For the text-containing cell, return its midpoint in (x, y) coordinate format. 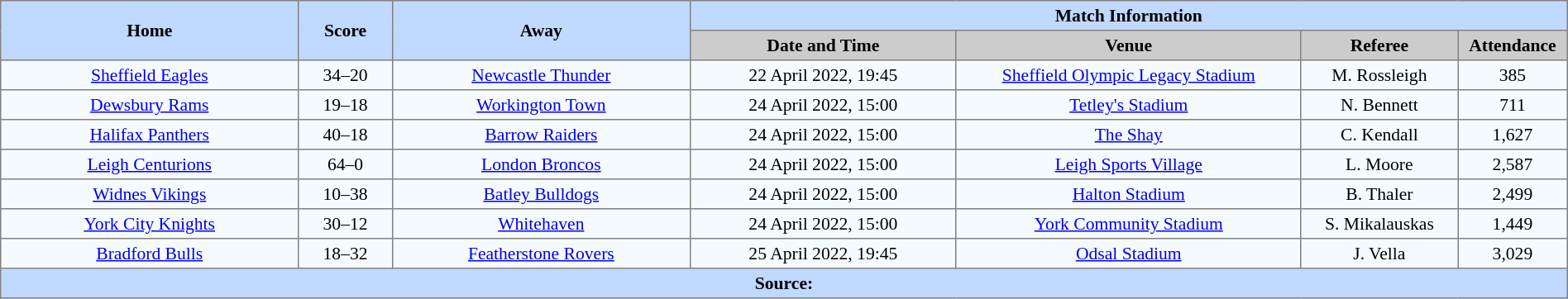
10–38 (346, 194)
Tetley's Stadium (1128, 105)
385 (1513, 75)
Source: (784, 283)
Attendance (1513, 45)
York City Knights (150, 224)
Odsal Stadium (1128, 254)
Sheffield Eagles (150, 75)
C. Kendall (1379, 135)
Newcastle Thunder (541, 75)
J. Vella (1379, 254)
711 (1513, 105)
S. Mikalauskas (1379, 224)
2,499 (1513, 194)
Match Information (1128, 16)
25 April 2022, 19:45 (823, 254)
19–18 (346, 105)
Leigh Sports Village (1128, 164)
Leigh Centurions (150, 164)
Widnes Vikings (150, 194)
Score (346, 31)
Dewsbury Rams (150, 105)
Workington Town (541, 105)
1,627 (1513, 135)
Home (150, 31)
Barrow Raiders (541, 135)
York Community Stadium (1128, 224)
1,449 (1513, 224)
64–0 (346, 164)
Bradford Bulls (150, 254)
3,029 (1513, 254)
Halton Stadium (1128, 194)
Whitehaven (541, 224)
B. Thaler (1379, 194)
L. Moore (1379, 164)
M. Rossleigh (1379, 75)
Venue (1128, 45)
40–18 (346, 135)
2,587 (1513, 164)
34–20 (346, 75)
The Shay (1128, 135)
Featherstone Rovers (541, 254)
22 April 2022, 19:45 (823, 75)
Sheffield Olympic Legacy Stadium (1128, 75)
Referee (1379, 45)
18–32 (346, 254)
N. Bennett (1379, 105)
Away (541, 31)
Batley Bulldogs (541, 194)
Date and Time (823, 45)
30–12 (346, 224)
London Broncos (541, 164)
Halifax Panthers (150, 135)
